Identify which cell holds the provided text, then report its (X, Y) central coordinate. 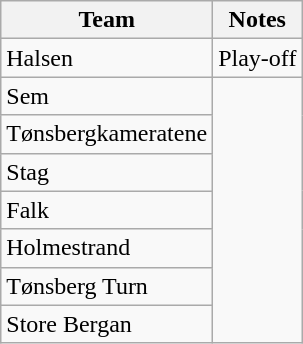
Store Bergan (107, 324)
Tønsberg Turn (107, 286)
Sem (107, 96)
Tønsbergkameratene (107, 134)
Stag (107, 172)
Team (107, 20)
Holmestrand (107, 248)
Halsen (107, 58)
Notes (258, 20)
Falk (107, 210)
Play-off (258, 58)
